Identify which cell holds the provided text, then report its (x, y) central coordinate. 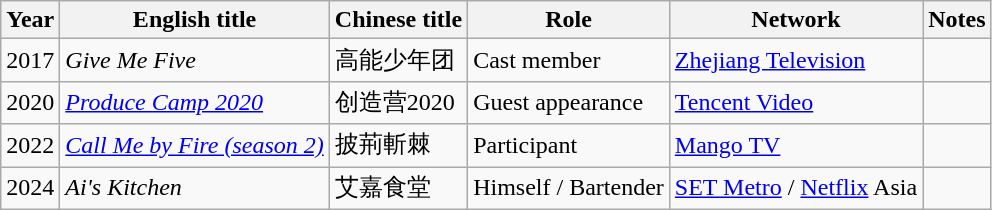
Mango TV (796, 146)
Himself / Bartender (569, 188)
Ai's Kitchen (194, 188)
Year (30, 20)
Cast member (569, 60)
Give Me Five (194, 60)
2017 (30, 60)
2022 (30, 146)
披荊斬棘 (398, 146)
Produce Camp 2020 (194, 102)
Zhejiang Television (796, 60)
创造营2020 (398, 102)
2024 (30, 188)
English title (194, 20)
Role (569, 20)
Chinese title (398, 20)
Participant (569, 146)
高能少年团 (398, 60)
Guest appearance (569, 102)
SET Metro / Netflix Asia (796, 188)
Notes (957, 20)
2020 (30, 102)
Network (796, 20)
艾嘉食堂 (398, 188)
Call Me by Fire (season 2) (194, 146)
Tencent Video (796, 102)
